Scan for the cell matching the given text and deliver its (X, Y) coordinate at center. 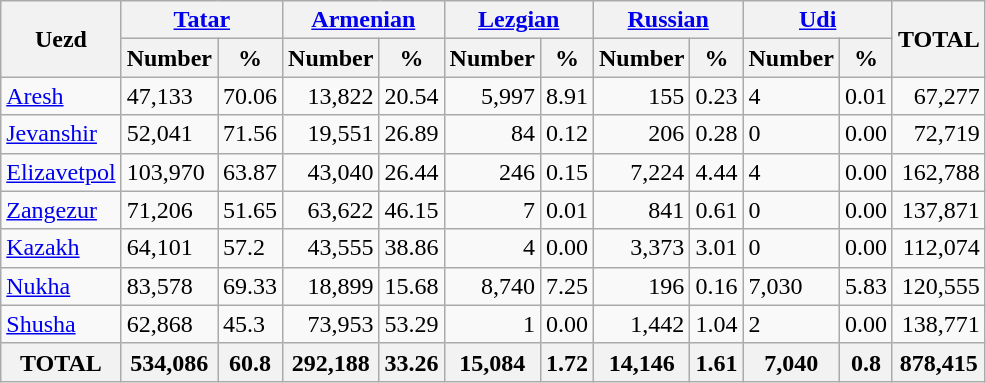
1 (492, 324)
Zangezur (61, 210)
Nukha (61, 286)
15.68 (412, 286)
1,442 (641, 324)
841 (641, 210)
19,551 (331, 134)
206 (641, 134)
0.61 (716, 210)
47,133 (169, 96)
62,868 (169, 324)
57.2 (250, 248)
196 (641, 286)
Elizavetpol (61, 172)
1.04 (716, 324)
71,206 (169, 210)
137,871 (938, 210)
51.65 (250, 210)
4.44 (716, 172)
112,074 (938, 248)
3.01 (716, 248)
3,373 (641, 248)
70.06 (250, 96)
120,555 (938, 286)
46.15 (412, 210)
155 (641, 96)
103,970 (169, 172)
63,622 (331, 210)
67,277 (938, 96)
69.33 (250, 286)
292,188 (331, 362)
Aresh (61, 96)
18,899 (331, 286)
15,084 (492, 362)
2 (791, 324)
8,740 (492, 286)
1.72 (566, 362)
7,224 (641, 172)
72,719 (938, 134)
38.86 (412, 248)
7 (492, 210)
0.28 (716, 134)
0.23 (716, 96)
45.3 (250, 324)
Tatar (202, 20)
13,822 (331, 96)
Jevanshir (61, 134)
Russian (668, 20)
138,771 (938, 324)
20.54 (412, 96)
Shusha (61, 324)
63.87 (250, 172)
53.29 (412, 324)
Kazakh (61, 248)
Udi (818, 20)
0.8 (866, 362)
52,041 (169, 134)
43,040 (331, 172)
0.12 (566, 134)
73,953 (331, 324)
7,040 (791, 362)
534,086 (169, 362)
5,997 (492, 96)
Lezgian (518, 20)
26.44 (412, 172)
64,101 (169, 248)
1.61 (716, 362)
162,788 (938, 172)
Armenian (364, 20)
43,555 (331, 248)
14,146 (641, 362)
71.56 (250, 134)
8.91 (566, 96)
246 (492, 172)
26.89 (412, 134)
33.26 (412, 362)
83,578 (169, 286)
7,030 (791, 286)
0.16 (716, 286)
7.25 (566, 286)
0.15 (566, 172)
Uezd (61, 39)
84 (492, 134)
5.83 (866, 286)
60.8 (250, 362)
878,415 (938, 362)
